For the text-containing cell, return its midpoint in [x, y] coordinate format. 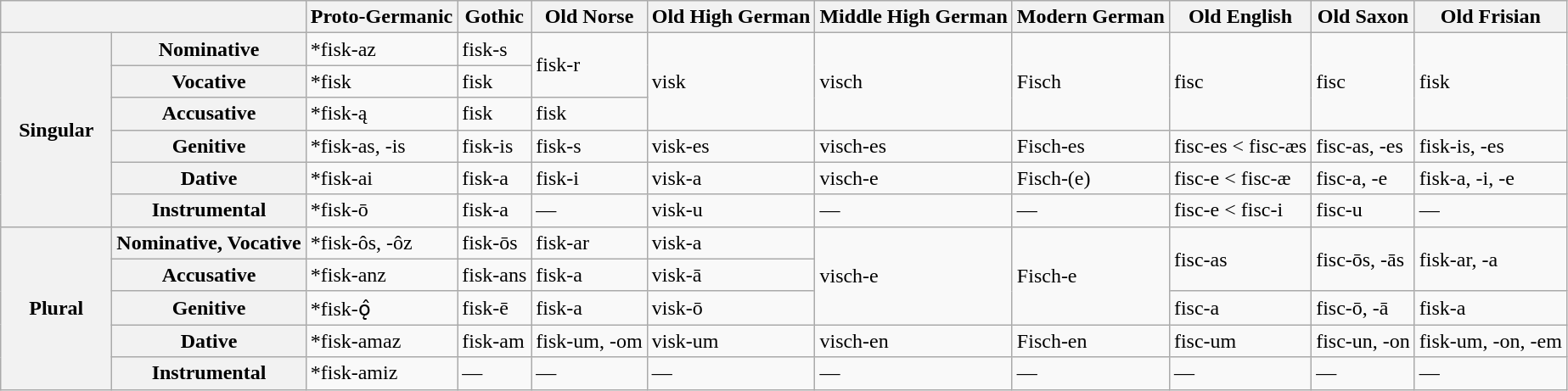
visk-ā [731, 275]
fisc-e < fisc-æ [1239, 178]
Gothic [494, 17]
*fisk-as, -is [382, 146]
fisk-ar [589, 243]
visk-um [731, 341]
fisk-i [589, 178]
Fisch [1090, 81]
fisc-ōs, -ās [1363, 259]
Old Saxon [1363, 17]
fisk-ē [494, 308]
fisk-ōs [494, 243]
Singular [56, 130]
fisk-is, -es [1491, 146]
fisc-as [1239, 259]
fisk-ar, -a [1491, 259]
Old Frisian [1491, 17]
Modern German [1090, 17]
visk-ō [731, 308]
Old Norse [589, 17]
fisc-e < fisc-i [1239, 210]
fisc-um [1239, 341]
fisc-u [1363, 210]
fisk-um, -on, -em [1491, 341]
visk-u [731, 210]
*fisk-az [382, 49]
visch-es [913, 146]
fisk-a, -i, -e [1491, 178]
visk [731, 81]
Fisch-(e) [1090, 178]
Old English [1239, 17]
*fisk-amiz [382, 373]
Old High German [731, 17]
fisc-ō, -ā [1363, 308]
Fisch-en [1090, 341]
Fisch-e [1090, 276]
*fisk-ą [382, 114]
*fisk-ō [382, 210]
fisc-es < fisc-æs [1239, 146]
*fisk-amaz [382, 341]
Nominative, Vocative [209, 243]
Plural [56, 308]
visk-es [731, 146]
*fisk-ai [382, 178]
*fisk-ǫ̂ [382, 308]
Middle High German [913, 17]
*fisk-ôs, -ôz [382, 243]
fisk-am [494, 341]
fisc-as, -es [1363, 146]
Fisch-es [1090, 146]
visch-en [913, 341]
Vocative [209, 81]
Proto-Germanic [382, 17]
fisc-un, -on [1363, 341]
fisc-a [1239, 308]
fisk-r [589, 65]
visch [913, 81]
fisc-a, -e [1363, 178]
Nominative [209, 49]
fisk-um, -om [589, 341]
fisk-is [494, 146]
*fisk [382, 81]
fisk-ans [494, 275]
*fisk-anz [382, 275]
